Detect which cell encompasses the target text, then output its [x, y] center coordinate. 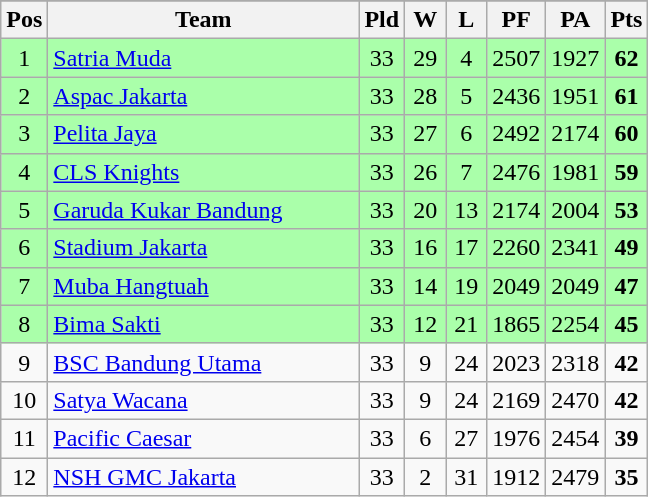
26 [426, 172]
Pld [382, 20]
20 [426, 210]
Satya Wacana [204, 400]
31 [466, 477]
1981 [576, 172]
17 [466, 248]
3 [24, 134]
19 [466, 286]
1951 [576, 96]
47 [626, 286]
35 [626, 477]
49 [626, 248]
2004 [576, 210]
60 [626, 134]
2260 [516, 248]
2436 [516, 96]
Bima Sakti [204, 324]
28 [426, 96]
BSC Bandung Utama [204, 362]
2254 [576, 324]
1976 [516, 438]
13 [466, 210]
Pts [626, 20]
29 [426, 58]
Pelita Jaya [204, 134]
Garuda Kukar Bandung [204, 210]
2492 [516, 134]
61 [626, 96]
10 [24, 400]
16 [426, 248]
62 [626, 58]
1912 [516, 477]
21 [466, 324]
8 [24, 324]
2341 [576, 248]
W [426, 20]
2023 [516, 362]
14 [426, 286]
45 [626, 324]
CLS Knights [204, 172]
Pacific Caesar [204, 438]
Pos [24, 20]
1865 [516, 324]
2507 [516, 58]
11 [24, 438]
53 [626, 210]
Team [204, 20]
2479 [576, 477]
2476 [516, 172]
39 [626, 438]
Aspac Jakarta [204, 96]
2454 [576, 438]
PF [516, 20]
2470 [576, 400]
1927 [576, 58]
2318 [576, 362]
1 [24, 58]
2169 [516, 400]
Stadium Jakarta [204, 248]
L [466, 20]
59 [626, 172]
PA [576, 20]
Muba Hangtuah [204, 286]
Satria Muda [204, 58]
NSH GMC Jakarta [204, 477]
